Locate the cell with the specified text and output its [X, Y] center coordinate. 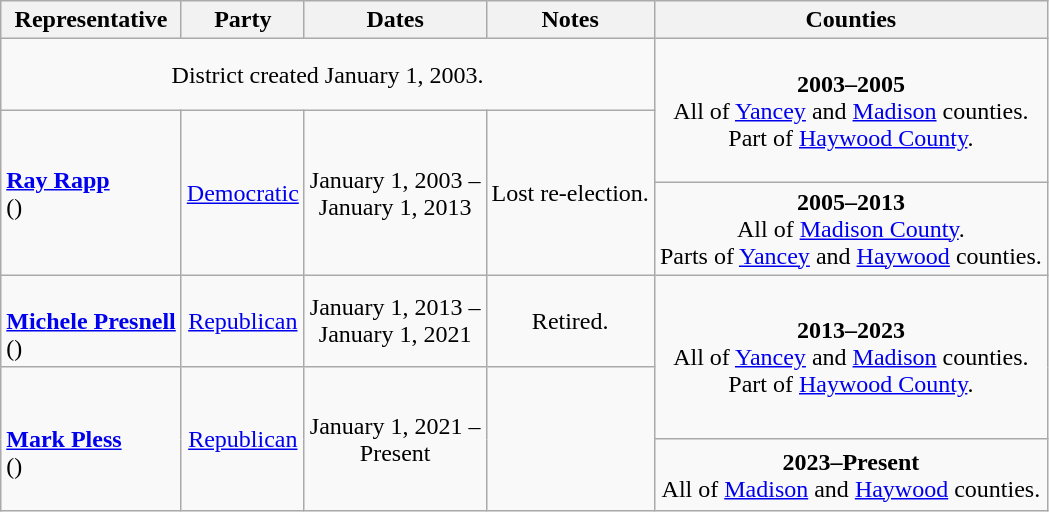
Lost re-election. [570, 193]
Counties [850, 20]
Michele Presnell() [92, 321]
2013–2023 All of Yancey and Madison counties. Part of Haywood County. [850, 357]
2005–2013 All of Madison County. Parts of Yancey and Haywood counties. [850, 229]
Retired. [570, 321]
January 1, 2021 – Present [395, 439]
Party [242, 20]
Ray Rapp() [92, 193]
Democratic [242, 193]
2003–2005 All of Yancey and Madison counties. Part of Haywood County. [850, 111]
January 1, 2013 – January 1, 2021 [395, 321]
January 1, 2003 – January 1, 2013 [395, 193]
2023–Present All of Madison and Haywood counties. [850, 475]
Notes [570, 20]
District created January 1, 2003. [328, 75]
Mark Pless() [92, 439]
Representative [92, 20]
Dates [395, 20]
